Capture the cell that displays the provided text and extract its [X, Y] central coordinate. 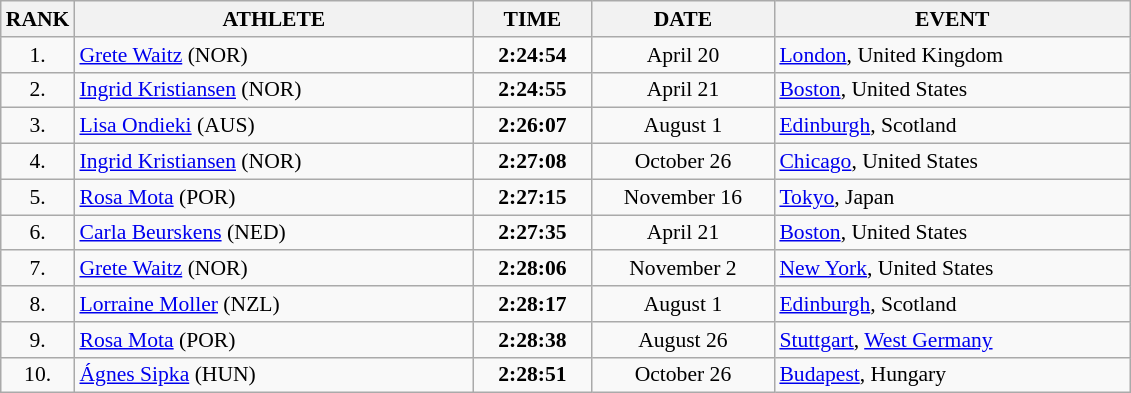
5. [38, 197]
Lisa Ondieki (AUS) [274, 126]
TIME [532, 19]
4. [38, 162]
Ágnes Sipka (HUN) [274, 375]
2. [38, 90]
7. [38, 269]
10. [38, 375]
ATHLETE [274, 19]
November 2 [682, 269]
Carla Beurskens (NED) [274, 233]
3. [38, 126]
2:27:15 [532, 197]
2:27:35 [532, 233]
2:28:06 [532, 269]
EVENT [952, 19]
April 20 [682, 55]
DATE [682, 19]
2:28:17 [532, 304]
Tokyo, Japan [952, 197]
2:28:51 [532, 375]
Stuttgart, West Germany [952, 340]
Chicago, United States [952, 162]
Budapest, Hungary [952, 375]
Lorraine Moller (NZL) [274, 304]
New York, United States [952, 269]
6. [38, 233]
2:27:08 [532, 162]
2:24:55 [532, 90]
RANK [38, 19]
8. [38, 304]
1. [38, 55]
9. [38, 340]
2:24:54 [532, 55]
November 16 [682, 197]
London, United Kingdom [952, 55]
2:26:07 [532, 126]
2:28:38 [532, 340]
August 26 [682, 340]
